Detect which cell encompasses the target text, then output its [X, Y] center coordinate. 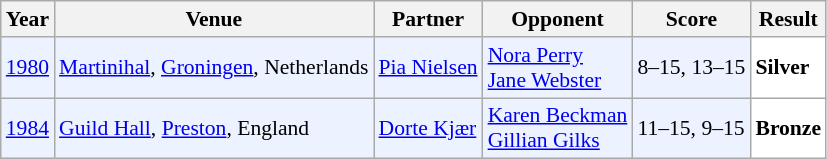
Result [788, 19]
Martinihal, Groningen, Netherlands [214, 68]
Partner [428, 19]
1984 [28, 128]
Year [28, 19]
Silver [788, 68]
Nora Perry Jane Webster [558, 68]
Venue [214, 19]
11–15, 9–15 [691, 128]
Dorte Kjær [428, 128]
Bronze [788, 128]
Pia Nielsen [428, 68]
Karen Beckman Gillian Gilks [558, 128]
Opponent [558, 19]
1980 [28, 68]
Guild Hall, Preston, England [214, 128]
Score [691, 19]
8–15, 13–15 [691, 68]
